Scan for the cell matching the given text and deliver its (x, y) coordinate at center. 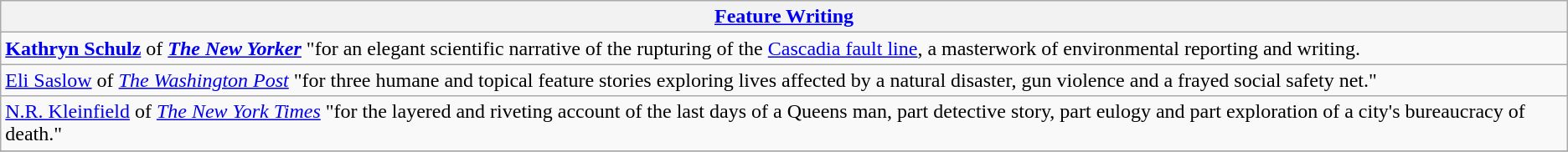
Feature Writing (784, 17)
